Return [x, y] of the center of cell containing provided text 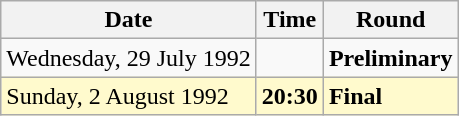
Round [390, 20]
Time [290, 20]
Preliminary [390, 58]
Final [390, 96]
20:30 [290, 96]
Date [129, 20]
Wednesday, 29 July 1992 [129, 58]
Sunday, 2 August 1992 [129, 96]
